Output the (x, y) coordinate of the center of the cell containing the given text.  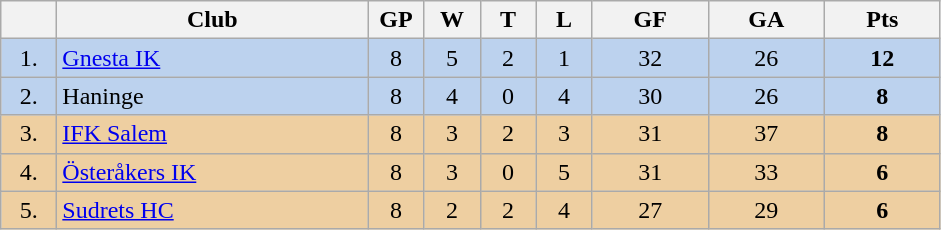
12 (882, 58)
32 (650, 58)
Österåkers IK (212, 172)
GA (766, 20)
Gnesta IK (212, 58)
GF (650, 20)
1 (564, 58)
Club (212, 20)
2. (29, 96)
W (452, 20)
27 (650, 210)
29 (766, 210)
Sudrets HC (212, 210)
3. (29, 134)
4. (29, 172)
1. (29, 58)
IFK Salem (212, 134)
GP (396, 20)
30 (650, 96)
T (508, 20)
33 (766, 172)
Pts (882, 20)
37 (766, 134)
Haninge (212, 96)
L (564, 20)
5. (29, 210)
